Search for the cell housing the specified text and yield its [x, y] center coordinate. 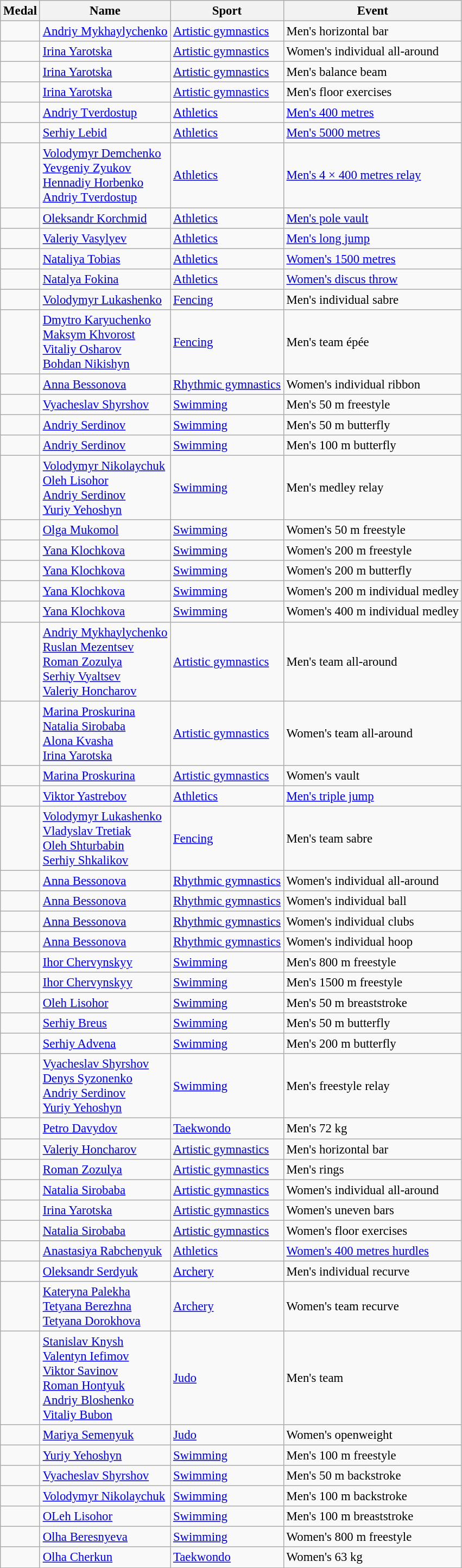
Event [372, 11]
Men's 50 m backstroke [372, 1476]
Viktor Yastrebov [105, 796]
Men's team épée [372, 342]
Women's 200 m freestyle [372, 551]
Stanislav KnyshValentyn IefimovViktor SavinovRoman HontyukAndriy BloshenkoVitaliy Bubon [105, 1378]
Dmytro KaryuchenkoMaksym KhvorostVitaliy OsharovBohdan Nikishyn [105, 342]
Women's 63 kg [372, 1558]
Women's 200 m individual medley [372, 591]
Andriy MykhaylychenkoRuslan MezentsevRoman ZozulyaSerhiy VyaltsevValeriy Honcharov [105, 661]
Men's 100 m breaststroke [372, 1516]
Volodymyr Nikolaychuk [105, 1496]
Marina Proskurina [105, 775]
Men's 100 m backstroke [372, 1496]
Men's team [372, 1378]
Serhiy Breus [105, 1023]
Men's 100 m freestyle [372, 1456]
Women's individual ball [372, 901]
Women's vault [372, 775]
Men's balance beam [372, 72]
Roman Zozulya [105, 1169]
Men's long jump [372, 238]
Natalya Fokina [105, 279]
Women's uneven bars [372, 1210]
Women's 800 m freestyle [372, 1537]
Women's 400 m individual medley [372, 612]
Andriy Tverdostup [105, 113]
Men's 50 m freestyle [372, 405]
Men's 4 × 400 metres relay [372, 176]
Men's 5000 metres [372, 133]
Kateryna PalekhaTetyana BerezhnaTetyana Dorokhova [105, 1306]
Volodymyr LukashenkoVladyslav TretiakOleh ShturbabinSerhiy Shkalikov [105, 839]
Name [105, 11]
Women's 200 m butterfly [372, 571]
Men's triple jump [372, 796]
Women's individual clubs [372, 921]
Men's individual sabre [372, 299]
Volodymyr Lukashenko [105, 299]
Sport [227, 11]
Valeriy Vasylyev [105, 238]
Men's 100 m butterfly [372, 445]
Men's floor exercises [372, 92]
Women's discus throw [372, 279]
Women's individual ribbon [372, 384]
Women's 400 metres hurdles [372, 1251]
Men's 200 m butterfly [372, 1044]
Women's 1500 metres [372, 259]
Men's medley relay [372, 488]
Men's 72 kg [372, 1129]
Men's team all-around [372, 661]
Women's team recurve [372, 1306]
OLeh Lisohor [105, 1516]
Men's 1500 m freestyle [372, 983]
Mariya Semenyuk [105, 1435]
Olga Mukomol [105, 530]
Volodymyr DemchenkoYevgeniy ZyukovHennadiy HorbenkoAndriy Tverdostup [105, 176]
Men's individual recurve [372, 1271]
Marina ProskurinaNatalia SirobabaAlona KvashaIrina Yarotska [105, 734]
Volodymyr NikolaychukOleh LisohorAndriy SerdinovYuriy Yehoshyn [105, 488]
Women's 50 m freestyle [372, 530]
Valeriy Honcharov [105, 1149]
Women's team all-around [372, 734]
Medal [21, 11]
Olha Beresnyeva [105, 1537]
Men's 400 metres [372, 113]
Olha Cherkun [105, 1558]
Women's floor exercises [372, 1231]
Serhiy Advena [105, 1044]
Petro Davydov [105, 1129]
Men's 800 m freestyle [372, 963]
Oleh Lisohor [105, 1003]
Men's freestyle relay [372, 1086]
Serhiy Lebid [105, 133]
Men's team sabre [372, 839]
Anastasiya Rabchenyuk [105, 1251]
Men's pole vault [372, 218]
Men's rings [372, 1169]
Oleksandr Korchmid [105, 218]
Men's 50 m breaststroke [372, 1003]
Nataliya Tobias [105, 259]
Women's openweight [372, 1435]
Vyacheslav ShyrshovDenys SyzonenkoAndriy SerdinovYuriy Yehoshyn [105, 1086]
Yuriy Yehoshyn [105, 1456]
Oleksandr Serdyuk [105, 1271]
Women's individual hoop [372, 942]
Andriy Mykhaylychenko [105, 31]
